Extract the [X, Y] coordinate from the center of the cell holding the provided text.  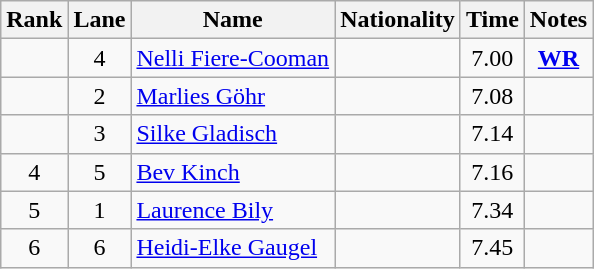
Bev Kinch [233, 172]
Rank [34, 20]
Heidi-Elke Gaugel [233, 248]
Silke Gladisch [233, 134]
Laurence Bily [233, 210]
WR [558, 58]
Lane [100, 20]
3 [100, 134]
Nelli Fiere-Cooman [233, 58]
Notes [558, 20]
Name [233, 20]
7.34 [492, 210]
7.00 [492, 58]
7.45 [492, 248]
7.08 [492, 96]
7.14 [492, 134]
7.16 [492, 172]
Nationality [398, 20]
1 [100, 210]
2 [100, 96]
Marlies Göhr [233, 96]
Time [492, 20]
